For the text-containing cell, return its midpoint in (X, Y) coordinate format. 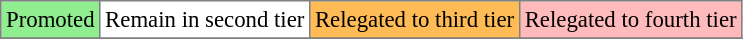
Remain in second tier (205, 20)
Relegated to fourth tier (630, 20)
Relegated to third tier (415, 20)
Promoted (50, 20)
